Search for the cell housing the specified text and yield its [x, y] center coordinate. 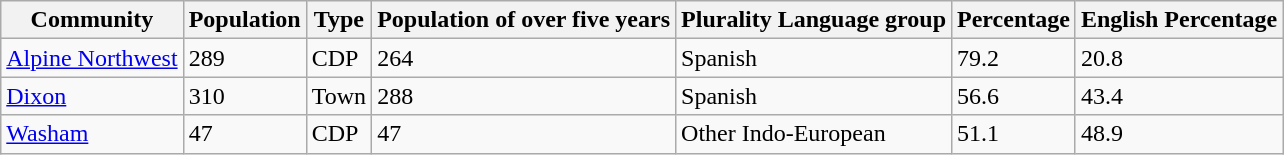
Population of over five years [524, 20]
Community [92, 20]
Type [338, 20]
Plurality Language group [814, 20]
Dixon [92, 96]
Other Indo-European [814, 134]
Percentage [1014, 20]
51.1 [1014, 134]
Alpine Northwest [92, 58]
310 [244, 96]
English Percentage [1178, 20]
Town [338, 96]
56.6 [1014, 96]
20.8 [1178, 58]
288 [524, 96]
79.2 [1014, 58]
43.4 [1178, 96]
Population [244, 20]
289 [244, 58]
Washam [92, 134]
264 [524, 58]
48.9 [1178, 134]
